Determine the [x, y] coordinate at the center of the cell enclosing the given text.  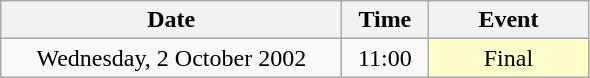
Final [508, 58]
Date [172, 20]
Event [508, 20]
Time [385, 20]
Wednesday, 2 October 2002 [172, 58]
11:00 [385, 58]
